For the text-containing cell, return its midpoint in (X, Y) coordinate format. 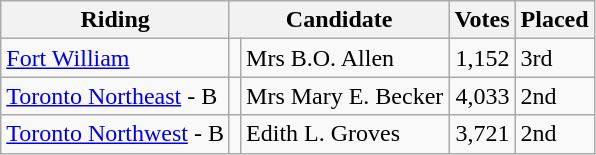
Fort William (116, 58)
Placed (554, 20)
Toronto Northeast - B (116, 96)
1,152 (482, 58)
3rd (554, 58)
Riding (116, 20)
Toronto Northwest - B (116, 134)
Edith L. Groves (345, 134)
Candidate (338, 20)
3,721 (482, 134)
Votes (482, 20)
4,033 (482, 96)
Mrs B.O. Allen (345, 58)
Mrs Mary E. Becker (345, 96)
